Return the [x, y] coordinate for the center point of the cell that contains the specified text.  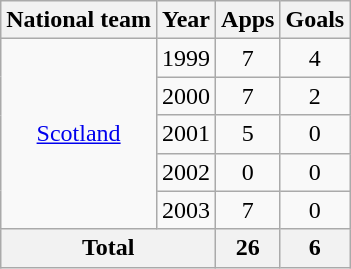
Total [108, 248]
Year [186, 20]
26 [248, 248]
2001 [186, 134]
2000 [186, 96]
6 [315, 248]
5 [248, 134]
4 [315, 58]
2003 [186, 210]
Goals [315, 20]
1999 [186, 58]
Apps [248, 20]
Scotland [79, 134]
2002 [186, 172]
National team [79, 20]
2 [315, 96]
